Detect which cell encompasses the target text, then output its [X, Y] center coordinate. 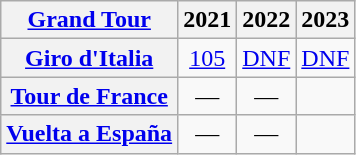
2022 [266, 20]
Vuelta a España [90, 134]
Tour de France [90, 96]
105 [208, 58]
Grand Tour [90, 20]
Giro d'Italia [90, 58]
2021 [208, 20]
2023 [326, 20]
